Detect which cell encompasses the target text, then output its (x, y) center coordinate. 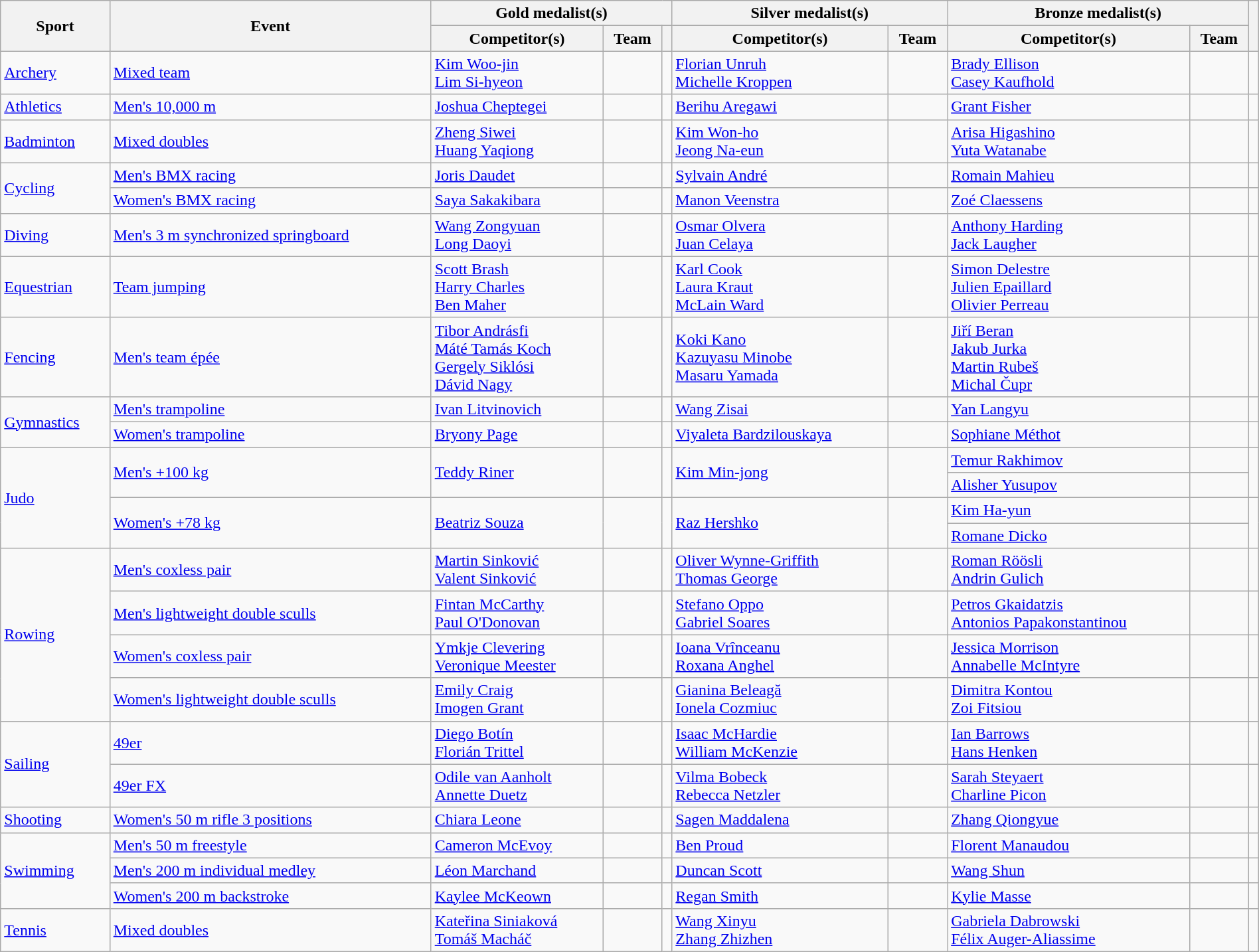
Kylie Masse (1069, 896)
Berihu Aregawi (780, 107)
Ben Proud (780, 845)
Grant Fisher (1069, 107)
Cycling (55, 188)
Kaylee McKeown (517, 896)
Zheng Siwei Huang Yaqiong (517, 141)
Wang Zisai (780, 409)
Men's 50 m freestyle (270, 845)
Chiara Leone (517, 820)
Women's 50 m rifle 3 positions (270, 820)
Romane Dicko (1069, 536)
Koki KanoKazuyasu MinobeMasaru Yamada (780, 357)
Men's +100 kg (270, 473)
Regan Smith (780, 896)
Yan Langyu (1069, 409)
Rowing (55, 635)
Kim Woo-jin Lim Si-hyeon (517, 73)
Sarah SteyaertCharline Picon (1069, 786)
Roman RöösliAndrin Gulich (1069, 570)
Jiří Beran Jakub Jurka Martin Rubeš Michal Čupr (1069, 357)
Karl Cook Laura Kraut McLain Ward (780, 287)
Isaac McHardieWilliam McKenzie (780, 742)
Kim Min-jong (780, 473)
Temur Rakhimov (1069, 460)
Archery (55, 73)
Emily CraigImogen Grant (517, 700)
Petros GkaidatzisAntonios Papakonstantinou (1069, 613)
Fintan McCarthyPaul O'Donovan (517, 613)
Odile van AanholtAnnette Duetz (517, 786)
Jessica MorrisonAnnabelle McIntyre (1069, 656)
Wang Shun (1069, 870)
Saya Sakakibara (517, 200)
Zoé Claessens (1069, 200)
Kim Won-ho Jeong Na-eun (780, 141)
Stefano OppoGabriel Soares (780, 613)
Osmar OlveraJuan Celaya (780, 235)
Ivan Litvinovich (517, 409)
Men's coxless pair (270, 570)
Men's 3 m synchronized springboard (270, 235)
Women's 200 m backstroke (270, 896)
Women's coxless pair (270, 656)
Fencing (55, 357)
Florent Manaudou (1069, 845)
Kim Ha-yun (1069, 511)
Alisher Yusupov (1069, 485)
Romain Mahieu (1069, 175)
Beatriz Souza (517, 523)
Wang ZongyuanLong Daoyi (517, 235)
Judo (55, 498)
Anthony HardingJack Laugher (1069, 235)
Raz Hershko (780, 523)
49er FX (270, 786)
Joshua Cheptegei (517, 107)
Tibor AndrásfiMáté Tamás KochGergely SiklósiDávid Nagy (517, 357)
Bryony Page (517, 434)
Viyaleta Bardzilouskaya (780, 434)
Vilma BobeckRebecca Netzler (780, 786)
Manon Veenstra (780, 200)
Gymnastics (55, 422)
Team jumping (270, 287)
Athletics (55, 107)
Scott Brash Harry Charles Ben Maher (517, 287)
Sylvain André (780, 175)
Gold medalist(s) (551, 13)
Men's lightweight double sculls (270, 613)
Florian Unruh Michelle Kroppen (780, 73)
49er (270, 742)
Men's BMX racing (270, 175)
Men's 10,000 m (270, 107)
Simon Delestre Julien Epaillard Olivier Perreau (1069, 287)
Zhang Qiongyue (1069, 820)
Sport (55, 26)
Women's trampoline (270, 434)
Kateřina SiniakováTomáš Macháč (517, 929)
Swimming (55, 870)
Brady Ellison Casey Kaufhold (1069, 73)
Shooting (55, 820)
Women's BMX racing (270, 200)
Gianina BeleagăIonela Cozmiuc (780, 700)
Joris Daudet (517, 175)
Dimitra KontouZoi Fitsiou (1069, 700)
Teddy Riner (517, 473)
Men's 200 m individual medley (270, 870)
Bronze medalist(s) (1098, 13)
Men's team épée (270, 357)
Gabriela DabrowskiFélix Auger-Aliassime (1069, 929)
Equestrian (55, 287)
Diego BotínFlorián Trittel (517, 742)
Men's trampoline (270, 409)
Cameron McEvoy (517, 845)
Mixed team (270, 73)
Ymkje CleveringVeronique Meester (517, 656)
Ioana VrînceanuRoxana Anghel (780, 656)
Sophiane Méthot (1069, 434)
Women's +78 kg (270, 523)
Ian BarrowsHans Henken (1069, 742)
Sailing (55, 764)
Silver medalist(s) (810, 13)
Badminton (55, 141)
Léon Marchand (517, 870)
Duncan Scott (780, 870)
Event (270, 26)
Oliver Wynne-GriffithThomas George (780, 570)
Arisa Higashino Yuta Watanabe (1069, 141)
Sagen Maddalena (780, 820)
Wang XinyuZhang Zhizhen (780, 929)
Women's lightweight double sculls (270, 700)
Tennis (55, 929)
Diving (55, 235)
Martin SinkovićValent Sinković (517, 570)
